Determine the (X, Y) coordinate at the center of the cell enclosing the given text.  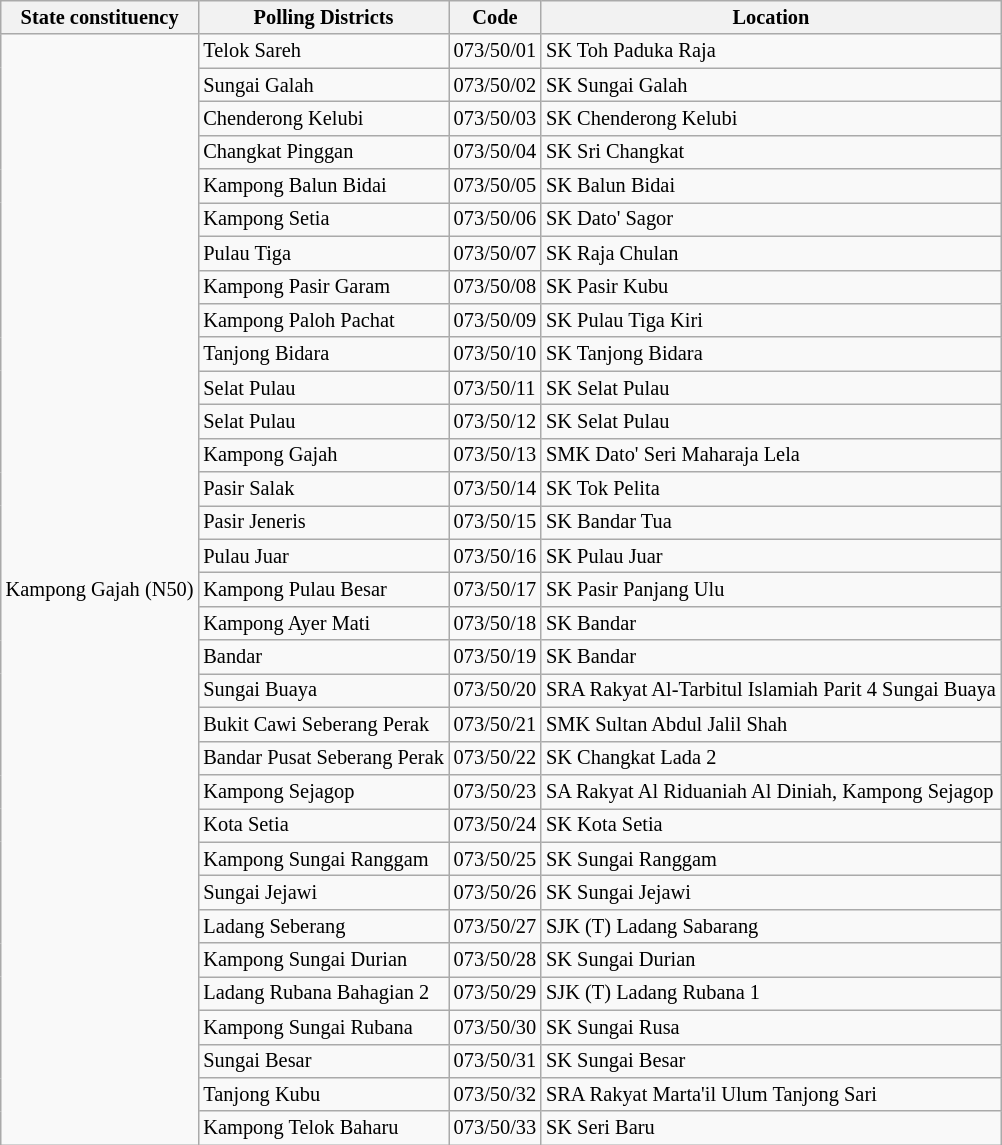
073/50/21 (495, 724)
073/50/07 (495, 253)
073/50/09 (495, 320)
073/50/16 (495, 556)
073/50/23 (495, 791)
Ladang Rubana Bahagian 2 (323, 993)
Sungai Buaya (323, 690)
SK Raja Chulan (771, 253)
073/50/15 (495, 522)
Sungai Galah (323, 85)
SMK Dato' Seri Maharaja Lela (771, 455)
SK Bandar Tua (771, 522)
Kampong Setia (323, 219)
Pulau Tiga (323, 253)
Kota Setia (323, 825)
Location (771, 17)
State constituency (100, 17)
Kampong Paloh Pachat (323, 320)
Bukit Cawi Seberang Perak (323, 724)
073/50/12 (495, 421)
SK Sungai Besar (771, 1061)
073/50/30 (495, 1027)
Bandar Pusat Seberang Perak (323, 758)
Pasir Salak (323, 489)
Kampong Pasir Garam (323, 287)
SRA Rakyat Al-Tarbitul Islamiah Parit 4 Sungai Buaya (771, 690)
073/50/13 (495, 455)
Sungai Besar (323, 1061)
073/50/28 (495, 960)
SK Seri Baru (771, 1128)
Telok Sareh (323, 51)
Kampong Ayer Mati (323, 623)
073/50/20 (495, 690)
SA Rakyat Al Riduaniah Al Diniah, Kampong Sejagop (771, 791)
SK Pasir Panjang Ulu (771, 589)
SJK (T) Ladang Sabarang (771, 926)
SRA Rakyat Marta'il Ulum Tanjong Sari (771, 1094)
SK Sungai Ranggam (771, 859)
Pulau Juar (323, 556)
073/50/27 (495, 926)
Polling Districts (323, 17)
Changkat Pinggan (323, 152)
073/50/11 (495, 388)
073/50/08 (495, 287)
Kampong Telok Baharu (323, 1128)
SK Sungai Durian (771, 960)
073/50/29 (495, 993)
073/50/04 (495, 152)
SK Tanjong Bidara (771, 354)
SK Sungai Rusa (771, 1027)
Kampong Sungai Durian (323, 960)
Sungai Jejawi (323, 892)
Pasir Jeneris (323, 522)
073/50/18 (495, 623)
073/50/26 (495, 892)
Ladang Seberang (323, 926)
073/50/03 (495, 118)
073/50/02 (495, 85)
Chenderong Kelubi (323, 118)
SK Sri Changkat (771, 152)
Kampong Sungai Rubana (323, 1027)
073/50/05 (495, 186)
SK Sungai Jejawi (771, 892)
073/50/06 (495, 219)
073/50/31 (495, 1061)
SK Chenderong Kelubi (771, 118)
073/50/14 (495, 489)
073/50/10 (495, 354)
SK Dato' Sagor (771, 219)
Kampong Gajah (N50) (100, 590)
SK Pulau Juar (771, 556)
073/50/19 (495, 657)
Kampong Gajah (323, 455)
SK Kota Setia (771, 825)
Kampong Sungai Ranggam (323, 859)
Code (495, 17)
SK Changkat Lada 2 (771, 758)
Bandar (323, 657)
073/50/17 (495, 589)
SK Pulau Tiga Kiri (771, 320)
Kampong Pulau Besar (323, 589)
073/50/01 (495, 51)
073/50/25 (495, 859)
SJK (T) Ladang Rubana 1 (771, 993)
073/50/22 (495, 758)
073/50/33 (495, 1128)
SMK Sultan Abdul Jalil Shah (771, 724)
073/50/24 (495, 825)
SK Tok Pelita (771, 489)
Tanjong Kubu (323, 1094)
Tanjong Bidara (323, 354)
SK Balun Bidai (771, 186)
Kampong Sejagop (323, 791)
SK Sungai Galah (771, 85)
SK Toh Paduka Raja (771, 51)
Kampong Balun Bidai (323, 186)
073/50/32 (495, 1094)
SK Pasir Kubu (771, 287)
